Determine the (X, Y) coordinate at the center of the cell enclosing the given text.  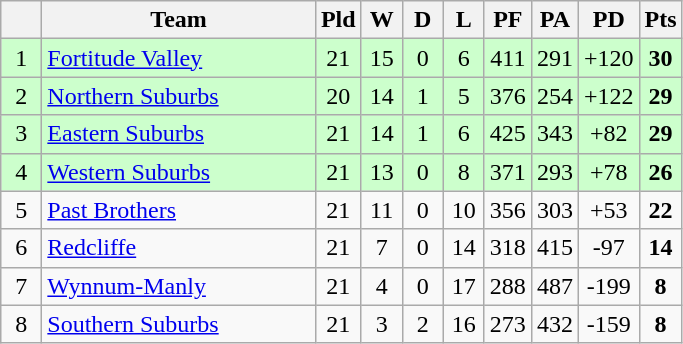
22 (660, 210)
+82 (608, 134)
Redcliffe (179, 248)
+53 (608, 210)
PD (608, 20)
291 (554, 58)
+120 (608, 58)
+122 (608, 96)
318 (508, 248)
-199 (608, 286)
Southern Suburbs (179, 324)
+78 (608, 172)
W (382, 20)
Fortitude Valley (179, 58)
254 (554, 96)
17 (464, 286)
288 (508, 286)
30 (660, 58)
415 (554, 248)
487 (554, 286)
Past Brothers (179, 210)
20 (338, 96)
PA (554, 20)
411 (508, 58)
303 (554, 210)
D (422, 20)
356 (508, 210)
11 (382, 210)
13 (382, 172)
Team (179, 20)
15 (382, 58)
16 (464, 324)
-97 (608, 248)
Pts (660, 20)
Eastern Suburbs (179, 134)
Wynnum-Manly (179, 286)
293 (554, 172)
Western Suburbs (179, 172)
Pld (338, 20)
343 (554, 134)
425 (508, 134)
Northern Suburbs (179, 96)
376 (508, 96)
10 (464, 210)
273 (508, 324)
L (464, 20)
371 (508, 172)
PF (508, 20)
-159 (608, 324)
432 (554, 324)
26 (660, 172)
